Capture the cell that displays the provided text and extract its [x, y] central coordinate. 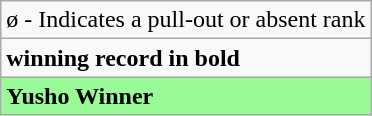
Yusho Winner [186, 96]
winning record in bold [186, 58]
ø - Indicates a pull-out or absent rank [186, 20]
